Identify which cell holds the provided text, then report its (x, y) central coordinate. 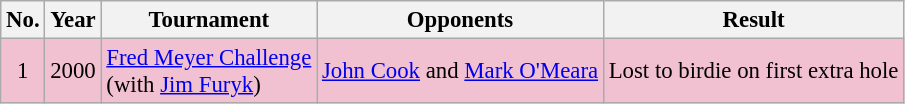
Lost to birdie on first extra hole (753, 72)
Fred Meyer Challenge(with Jim Furyk) (209, 72)
Result (753, 20)
2000 (73, 72)
1 (23, 72)
No. (23, 20)
Year (73, 20)
Opponents (460, 20)
Tournament (209, 20)
John Cook and Mark O'Meara (460, 72)
